Determine the (x, y) coordinate at the center of the cell enclosing the given text.  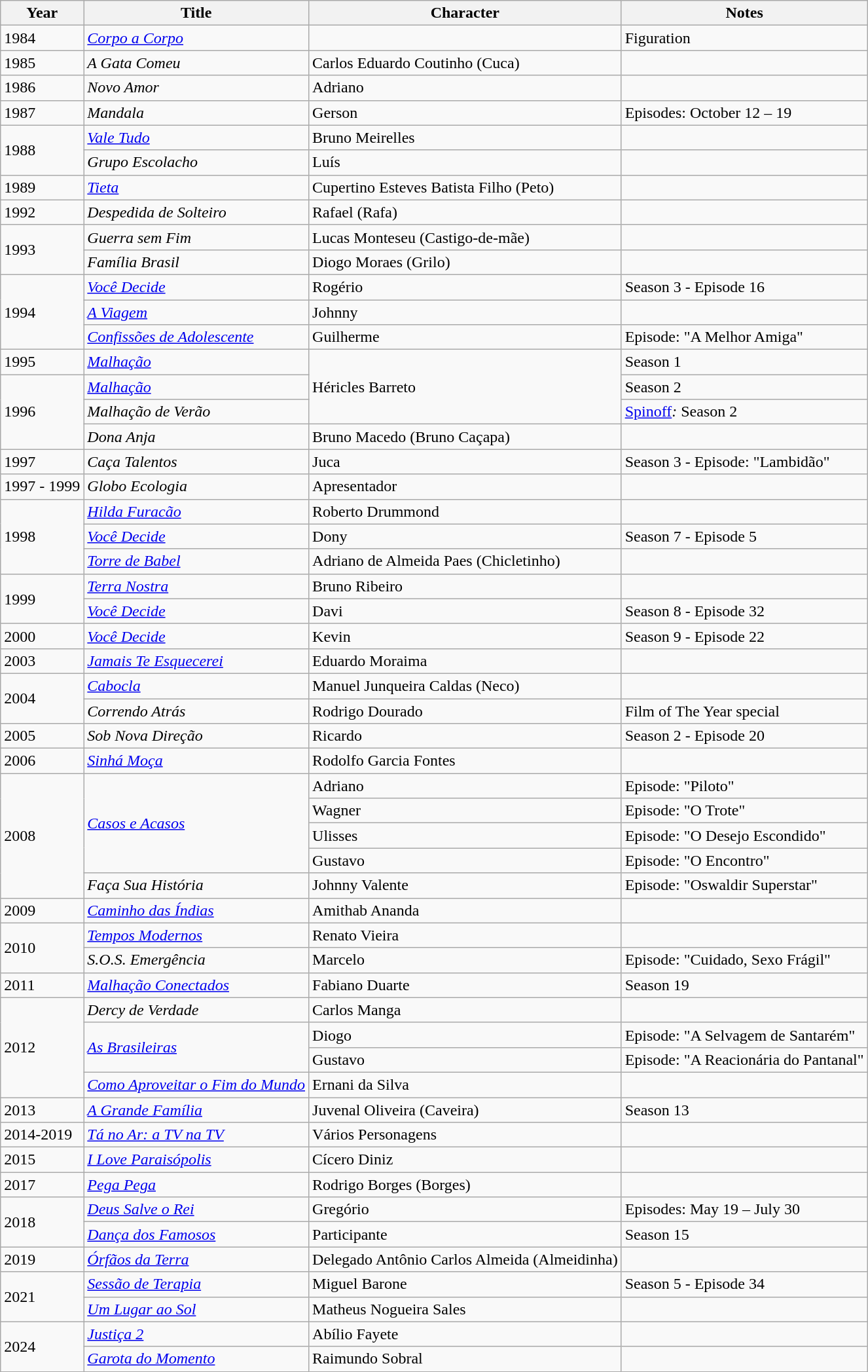
Rodrigo Dourado (465, 711)
Confissões de Adolescente (196, 337)
2013 (42, 1110)
Roberto Drummond (465, 511)
2004 (42, 698)
2011 (42, 985)
Episode: "A Melhor Amiga" (744, 337)
Grupo Escolacho (196, 162)
Episode: "Oswaldir Superstar" (744, 885)
1999 (42, 599)
2000 (42, 636)
Wagner (465, 811)
Episode: "Piloto" (744, 786)
Jamais Te Esquecerei (196, 661)
2006 (42, 761)
2017 (42, 1185)
Season 5 - Episode 34 (744, 1284)
Novo Amor (196, 88)
A Gata Comeu (196, 63)
Season 15 (744, 1234)
Bruno Meirelles (465, 138)
Kevin (465, 636)
Figuration (744, 38)
Episode: "O Desejo Escondido" (744, 836)
2008 (42, 836)
Tá no Ar: a TV na TV (196, 1135)
Season 3 - Episode 16 (744, 287)
Renato Vieira (465, 935)
2003 (42, 661)
Héricles Barreto (465, 387)
Title (196, 13)
2014-2019 (42, 1135)
Guerra sem Fim (196, 237)
1996 (42, 412)
Participante (465, 1234)
Ricardo (465, 736)
Dercy de Verdade (196, 1010)
Bruno Macedo (Bruno Caçapa) (465, 437)
Cícero Diniz (465, 1160)
1985 (42, 63)
Episode: "O Trote" (744, 811)
Torre de Babel (196, 561)
Correndo Atrás (196, 711)
Season 8 - Episode 32 (744, 611)
Episode: "A Selvagem de Santarém" (744, 1035)
Spinoff: Season 2 (744, 412)
2024 (42, 1346)
Adriano de Almeida Paes (Chicletinho) (465, 561)
2010 (42, 948)
I Love Paraisópolis (196, 1160)
Miguel Barone (465, 1284)
Marcelo (465, 960)
Um Lugar ao Sol (196, 1309)
Episodes: May 19 – July 30 (744, 1210)
Juvenal Oliveira (Caveira) (465, 1110)
2012 (42, 1047)
Manuel Junqueira Caldas (Neco) (465, 686)
Episodes: October 12 – 19 (744, 113)
1997 (42, 462)
Rogério (465, 287)
1988 (42, 150)
Sessão de Terapia (196, 1284)
Garota do Momento (196, 1359)
Deus Salve o Rei (196, 1210)
Character (465, 13)
Família Brasil (196, 262)
Terra Nostra (196, 586)
Sob Nova Direção (196, 736)
Season 3 - Episode: "Lambidão" (744, 462)
1992 (42, 212)
Carlos Eduardo Coutinho (Cuca) (465, 63)
1995 (42, 362)
1989 (42, 187)
Gregório (465, 1210)
Amithab Ananda (465, 910)
Season 7 - Episode 5 (744, 536)
Despedida de Solteiro (196, 212)
Season 9 - Episode 22 (744, 636)
A Viagem (196, 312)
Episode: "O Encontro" (744, 861)
Tieta (196, 187)
Como Aproveitar o Fim do Mundo (196, 1085)
1994 (42, 312)
Notes (744, 13)
Justiça 2 (196, 1334)
Dona Anja (196, 437)
Sinhá Moça (196, 761)
Juca (465, 462)
Diogo (465, 1035)
Rafael (Rafa) (465, 212)
Vários Personagens (465, 1135)
Episode: "Cuidado, Sexo Frágil" (744, 960)
Fabiano Duarte (465, 985)
Apresentador (465, 487)
Season 2 (744, 387)
Malhação Conectados (196, 985)
Guilherme (465, 337)
Mandala (196, 113)
Globo Ecologia (196, 487)
Matheus Nogueira Sales (465, 1309)
Carlos Manga (465, 1010)
Vale Tudo (196, 138)
Ulisses (465, 836)
Eduardo Moraima (465, 661)
Year (42, 13)
Casos e Acasos (196, 823)
Corpo a Corpo (196, 38)
Cupertino Esteves Batista Filho (Peto) (465, 187)
Johnny Valente (465, 885)
As Brasileiras (196, 1047)
Malhação de Verão (196, 412)
2021 (42, 1297)
Cabocla (196, 686)
2019 (42, 1259)
S.O.S. Emergência (196, 960)
Tempos Modernos (196, 935)
Caça Talentos (196, 462)
1984 (42, 38)
Dony (465, 536)
Abílio Fayete (465, 1334)
Lucas Monteseu (Castigo-de-mãe) (465, 237)
Episode: "A Reacionária do Pantanal" (744, 1060)
Raimundo Sobral (465, 1359)
Film of The Year special (744, 711)
1998 (42, 536)
Hilda Furacão (196, 511)
2009 (42, 910)
Bruno Ribeiro (465, 586)
2005 (42, 736)
Caminho das Índias (196, 910)
A Grande Família (196, 1110)
Davi (465, 611)
Season 19 (744, 985)
Órfãos da Terra (196, 1259)
2018 (42, 1222)
1993 (42, 250)
Dança dos Famosos (196, 1234)
Season 1 (744, 362)
Faça Sua História (196, 885)
Rodolfo Garcia Fontes (465, 761)
Diogo Moraes (Grilo) (465, 262)
Luís (465, 162)
Rodrigo Borges (Borges) (465, 1185)
2015 (42, 1160)
Season 2 - Episode 20 (744, 736)
Johnny (465, 312)
Delegado Antônio Carlos Almeida (Almeidinha) (465, 1259)
Pega Pega (196, 1185)
Season 13 (744, 1110)
Ernani da Silva (465, 1085)
1986 (42, 88)
1987 (42, 113)
1997 - 1999 (42, 487)
Gerson (465, 113)
